Return (x, y) of the center of cell containing provided text 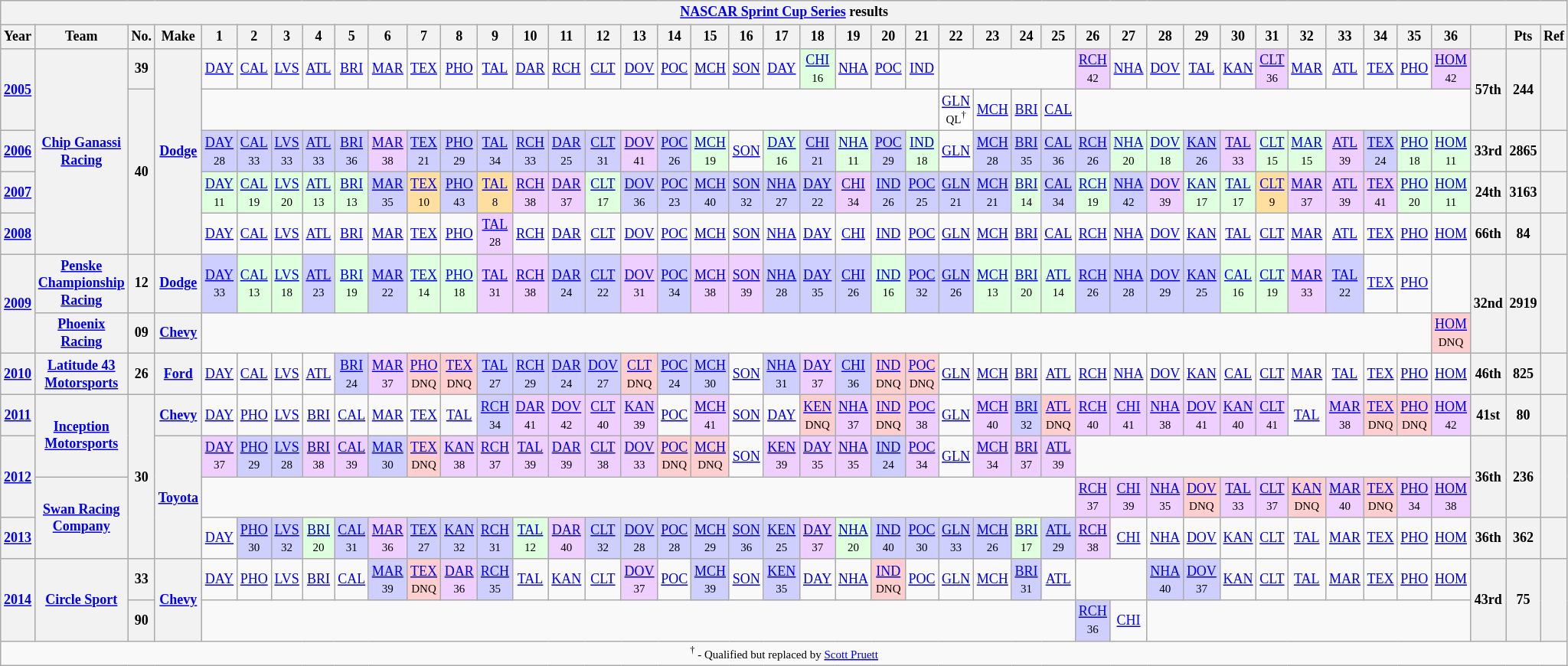
Make (178, 37)
Pts (1524, 37)
14 (675, 37)
TEX41 (1380, 193)
2012 (18, 476)
TAL17 (1238, 193)
35 (1415, 37)
RCH34 (495, 415)
LVS33 (286, 152)
IND16 (888, 283)
MCH34 (992, 456)
CHI21 (818, 152)
TAL39 (530, 456)
2011 (18, 415)
NHA37 (854, 415)
CAL13 (254, 283)
RCH42 (1093, 69)
POC32 (922, 283)
MAR22 (387, 283)
DAR40 (567, 538)
2919 (1524, 304)
DOV36 (639, 193)
KAN39 (639, 415)
KENDNQ (818, 415)
RCH19 (1093, 193)
362 (1524, 538)
Swan Racing Company (81, 517)
KANDNQ (1307, 498)
32nd (1488, 304)
CAL16 (1238, 283)
CLT19 (1272, 283)
POC30 (922, 538)
DAY11 (219, 193)
236 (1524, 476)
MCH38 (710, 283)
21 (922, 37)
ATL13 (318, 193)
PHO34 (1415, 498)
29 (1202, 37)
2013 (18, 538)
ATL14 (1058, 283)
46th (1488, 374)
1 (219, 37)
NHA27 (782, 193)
KEN35 (782, 579)
IND40 (888, 538)
BRI36 (352, 152)
DOV18 (1165, 152)
IND26 (888, 193)
SON36 (746, 538)
DAY22 (818, 193)
DOVDNQ (1202, 498)
KAN40 (1238, 415)
BRI35 (1026, 152)
2865 (1524, 152)
DOV29 (1165, 283)
11 (567, 37)
CAL36 (1058, 152)
CAL34 (1058, 193)
DAY16 (782, 152)
BRI32 (1026, 415)
TEX10 (424, 193)
32 (1307, 37)
GLN26 (956, 283)
RCH31 (495, 538)
CLT41 (1272, 415)
TEX24 (1380, 152)
9 (495, 37)
IND24 (888, 456)
5 (352, 37)
DOV31 (639, 283)
NHA38 (1165, 415)
MAR36 (387, 538)
HOMDNQ (1452, 333)
57th (1488, 90)
TEX21 (424, 152)
18 (818, 37)
TEX27 (424, 538)
RCH36 (1093, 621)
28 (1165, 37)
KAN17 (1202, 193)
NHA11 (854, 152)
MAR15 (1307, 152)
90 (141, 621)
TAL34 (495, 152)
MCHDNQ (710, 456)
CLTDNQ (639, 374)
No. (141, 37)
PHO30 (254, 538)
MAR33 (1307, 283)
GLN21 (956, 193)
CHI36 (854, 374)
MCH29 (710, 538)
41st (1488, 415)
40 (141, 171)
BRI31 (1026, 579)
825 (1524, 374)
POC29 (888, 152)
BRI17 (1026, 538)
SON39 (746, 283)
DAR36 (459, 579)
CLT22 (603, 283)
KAN38 (459, 456)
27 (1129, 37)
TAL12 (530, 538)
CLT9 (1272, 193)
KAN32 (459, 538)
CLT17 (603, 193)
20 (888, 37)
Circle Sport (81, 600)
POC24 (675, 374)
MAR30 (387, 456)
Inception Motorsports (81, 435)
CLT32 (603, 538)
POC28 (675, 538)
7 (424, 37)
DAY33 (219, 283)
MCH13 (992, 283)
TAL27 (495, 374)
RCH35 (495, 579)
MCH21 (992, 193)
CHI34 (854, 193)
16 (746, 37)
CHI16 (818, 69)
KEN39 (782, 456)
09 (141, 333)
3163 (1524, 193)
22 (956, 37)
Penske Championship Racing (81, 283)
2005 (18, 90)
ATL29 (1058, 538)
POC38 (922, 415)
MAR40 (1345, 498)
RCH33 (530, 152)
43rd (1488, 600)
BRI13 (352, 193)
6 (387, 37)
MAR35 (387, 193)
POC25 (922, 193)
DAR37 (567, 193)
BRI14 (1026, 193)
BRI24 (352, 374)
CHI26 (854, 283)
MCH41 (710, 415)
8 (459, 37)
BRI19 (352, 283)
DOV39 (1165, 193)
DOV27 (603, 374)
KEN25 (782, 538)
CAL31 (352, 538)
Phoenix Racing (81, 333)
15 (710, 37)
Ford (178, 374)
24 (1026, 37)
2007 (18, 193)
MCH26 (992, 538)
10 (530, 37)
LVS20 (286, 193)
KAN25 (1202, 283)
LVS18 (286, 283)
DAR39 (567, 456)
80 (1524, 415)
MCH28 (992, 152)
NASCAR Sprint Cup Series results (784, 12)
ATLDNQ (1058, 415)
Year (18, 37)
BRI38 (318, 456)
ATL33 (318, 152)
CLT15 (1272, 152)
DOV42 (567, 415)
GLN33 (956, 538)
244 (1524, 90)
BRI37 (1026, 456)
CHI39 (1129, 498)
GLNQL† (956, 110)
39 (141, 69)
POC23 (675, 193)
DOV28 (639, 538)
2 (254, 37)
CAL19 (254, 193)
36 (1452, 37)
17 (782, 37)
ATL23 (318, 283)
Toyota (178, 498)
CLT37 (1272, 498)
CLT36 (1272, 69)
DOV33 (639, 456)
DAR41 (530, 415)
13 (639, 37)
RCH29 (530, 374)
RCH40 (1093, 415)
TAL8 (495, 193)
CHI41 (1129, 415)
MAR39 (387, 579)
2009 (18, 304)
75 (1524, 600)
MCH39 (710, 579)
MCH30 (710, 374)
CAL39 (352, 456)
19 (854, 37)
IND18 (922, 152)
MCH19 (710, 152)
CLT40 (603, 415)
† - Qualified but replaced by Scott Pruett (784, 653)
31 (1272, 37)
DAY28 (219, 152)
Ref (1554, 37)
HOM38 (1452, 498)
Team (81, 37)
KAN26 (1202, 152)
33rd (1488, 152)
3 (286, 37)
2010 (18, 374)
CLT31 (603, 152)
23 (992, 37)
SON32 (746, 193)
25 (1058, 37)
34 (1380, 37)
24th (1488, 193)
DAR25 (567, 152)
66th (1488, 233)
PHO20 (1415, 193)
NHA42 (1129, 193)
TAL31 (495, 283)
TAL22 (1345, 283)
POC26 (675, 152)
Latitude 43 Motorsports (81, 374)
2006 (18, 152)
84 (1524, 233)
PHO43 (459, 193)
LVS32 (286, 538)
CAL33 (254, 152)
2014 (18, 600)
TAL28 (495, 233)
TEX14 (424, 283)
Chip Ganassi Racing (81, 152)
LVS28 (286, 456)
CLT38 (603, 456)
2008 (18, 233)
NHA31 (782, 374)
NHA40 (1165, 579)
4 (318, 37)
